Scan for the cell matching the given text and deliver its [x, y] coordinate at center. 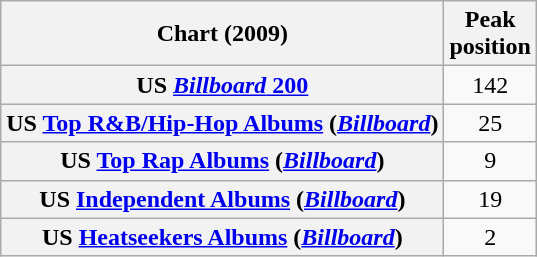
25 [490, 123]
2 [490, 237]
9 [490, 161]
Chart (2009) [222, 34]
US Top R&B/Hip-Hop Albums (Billboard) [222, 123]
US Billboard 200 [222, 85]
142 [490, 85]
19 [490, 199]
Peak position [490, 34]
US Independent Albums (Billboard) [222, 199]
US Top Rap Albums (Billboard) [222, 161]
US Heatseekers Albums (Billboard) [222, 237]
